Locate the cell with the specified text and output its (X, Y) center coordinate. 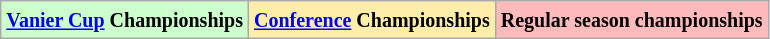
Regular season championships (632, 20)
Vanier Cup Championships (125, 20)
Conference Championships (372, 20)
